Locate the cell with the specified text and output its [X, Y] center coordinate. 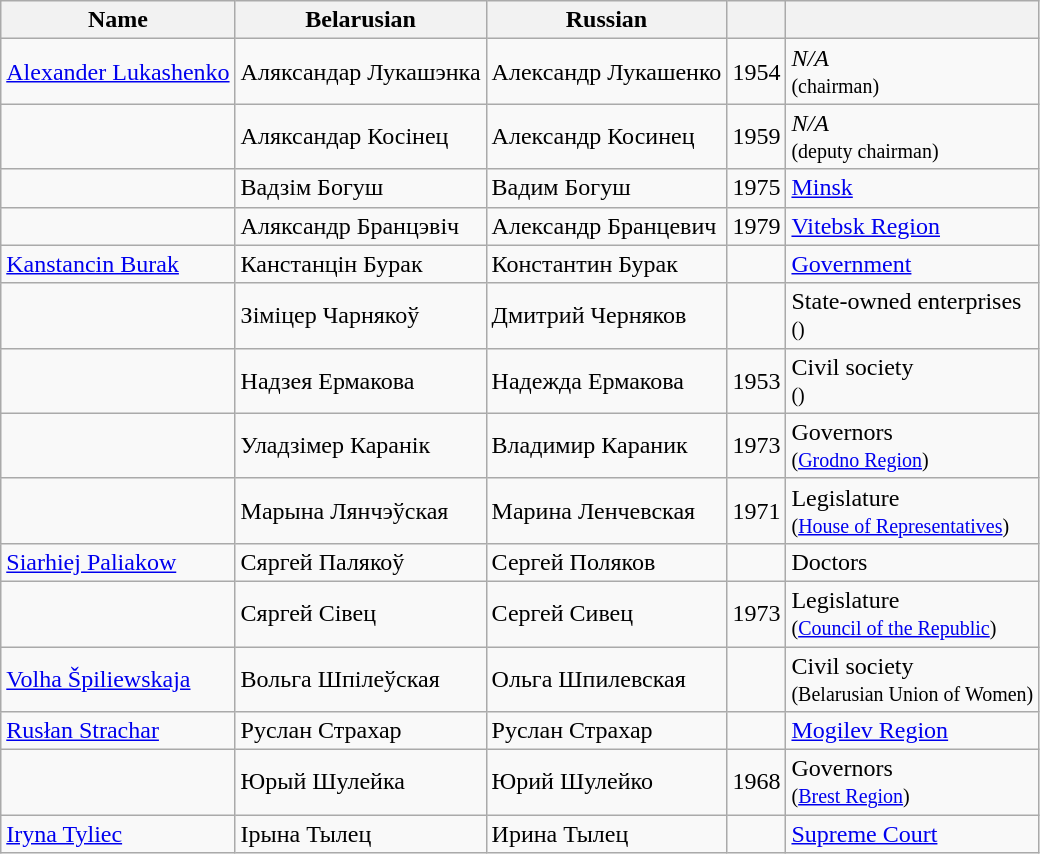
Александр Лукашенко [606, 72]
Legislature(House of Representatives) [912, 510]
Volha Špiliewskaja [118, 678]
1954 [756, 72]
Зіміцер Чарнякоў [360, 316]
N/A(deputy chairman) [912, 136]
Governors(Brest Region) [912, 782]
Government [912, 264]
Дмитрий Черняков [606, 316]
Iryna Tyliec [118, 834]
Александр Косинец [606, 136]
Сергей Поляков [606, 562]
Владимир Караник [606, 446]
Ирина Тылец [606, 834]
Kanstancin Burak [118, 264]
Надежда Ермакова [606, 380]
1968 [756, 782]
Константин Бурак [606, 264]
Сяргей Палякоў [360, 562]
Надзея Ермакова [360, 380]
Александр Бранцевич [606, 226]
Ірына Тылец [360, 834]
Юрый Шулейка [360, 782]
Сяргей Сівец [360, 614]
Alexander Lukashenko [118, 72]
Civil society() [912, 380]
Аляксандр Бранцэвіч [360, 226]
Civil society(Belarusian Union of Women) [912, 678]
Minsk [912, 188]
Rusłan Strachar [118, 731]
N/A(chairman) [912, 72]
Уладзімeр Каранік [360, 446]
Канстанцін Бурак [360, 264]
Supreme Court [912, 834]
Vitebsk Region [912, 226]
Name [118, 20]
Аляксандaр Лукашэнка [360, 72]
Вадзім Богуш [360, 188]
Вольга Шпілеўская [360, 678]
Ольга Шпилевская [606, 678]
Governors(Grodno Region) [912, 446]
State-owned enterprises() [912, 316]
1959 [756, 136]
Юрий Шулейко [606, 782]
Сергей Сивец [606, 614]
Вадим Богуш [606, 188]
1953 [756, 380]
Аляксандaр Косінец [360, 136]
Doctors [912, 562]
Марына Лянчэўская [360, 510]
Mogilev Region [912, 731]
Марина Ленчевская [606, 510]
Siarhiej Paliakow [118, 562]
Russian [606, 20]
Belarusian [360, 20]
1975 [756, 188]
1971 [756, 510]
1979 [756, 226]
Legislature(Council of the Republic) [912, 614]
